Determine the [x, y] coordinate at the center of the cell enclosing the given text.  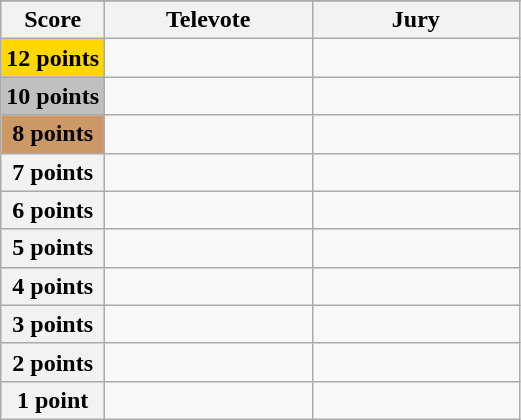
3 points [53, 324]
5 points [53, 248]
8 points [53, 134]
Televote [209, 20]
6 points [53, 210]
Score [53, 20]
7 points [53, 172]
10 points [53, 96]
12 points [53, 58]
4 points [53, 286]
1 point [53, 400]
Jury [416, 20]
2 points [53, 362]
